Detect which cell encompasses the target text, then output its [x, y] center coordinate. 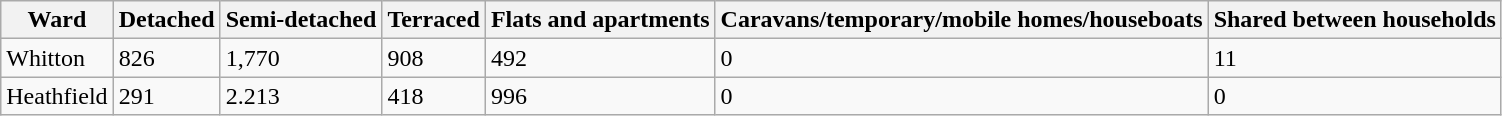
Heathfield [57, 96]
Detached [166, 20]
291 [166, 96]
492 [600, 58]
Shared between households [1354, 20]
1,770 [301, 58]
Terraced [434, 20]
996 [600, 96]
Semi-detached [301, 20]
11 [1354, 58]
Ward [57, 20]
Whitton [57, 58]
2.213 [301, 96]
908 [434, 58]
Caravans/temporary/mobile homes/houseboats [962, 20]
826 [166, 58]
Flats and apartments [600, 20]
418 [434, 96]
